For the text-containing cell, return its midpoint in [X, Y] coordinate format. 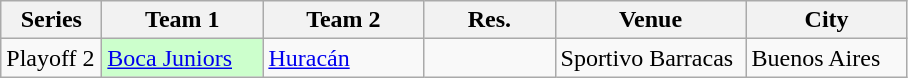
Team 1 [182, 20]
Team 2 [344, 20]
Series [52, 20]
Sportivo Barracas [650, 58]
Buenos Aires [826, 58]
Playoff 2 [52, 58]
Venue [650, 20]
Huracán [344, 58]
Res. [490, 20]
Boca Juniors [182, 58]
City [826, 20]
